Provide the [X, Y] coordinate of the cell's center where the given text is located.  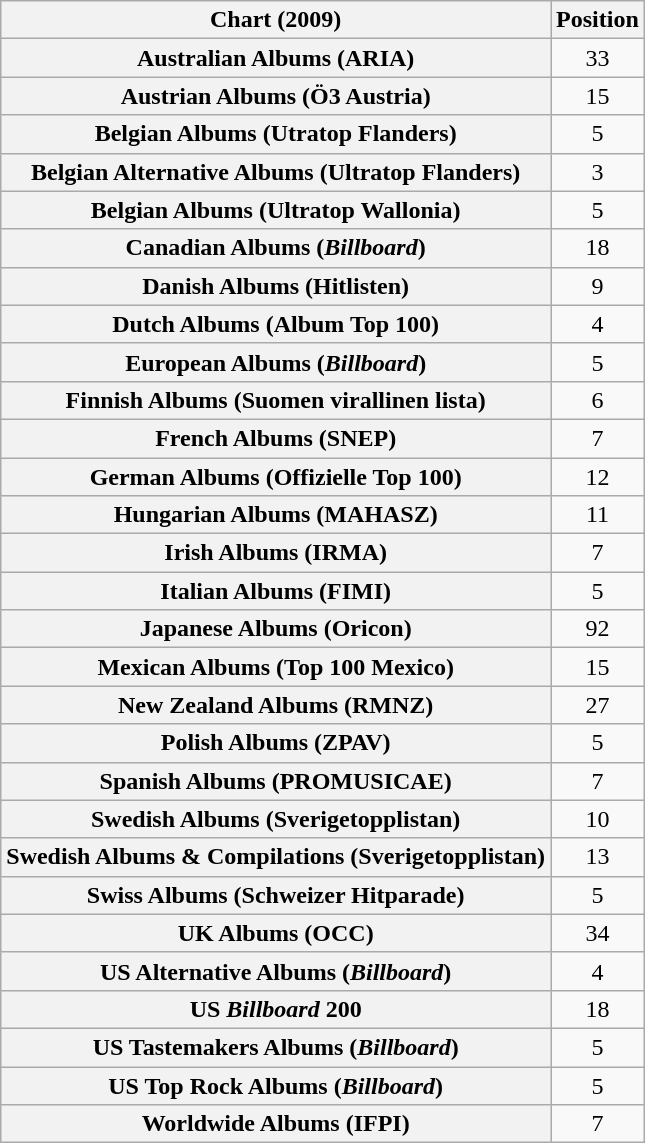
6 [598, 400]
34 [598, 933]
Japanese Albums (Oricon) [276, 629]
Position [598, 20]
Irish Albums (IRMA) [276, 553]
33 [598, 58]
Hungarian Albums (MAHASZ) [276, 515]
US Billboard 200 [276, 1009]
Australian Albums (ARIA) [276, 58]
Worldwide Albums (IFPI) [276, 1124]
Austrian Albums (Ö3 Austria) [276, 96]
New Zealand Albums (RMNZ) [276, 705]
Dutch Albums (Album Top 100) [276, 324]
Spanish Albums (PROMUSICAE) [276, 781]
Danish Albums (Hitlisten) [276, 286]
11 [598, 515]
French Albums (SNEP) [276, 438]
Swiss Albums (Schweizer Hitparade) [276, 895]
Mexican Albums (Top 100 Mexico) [276, 667]
US Alternative Albums (Billboard) [276, 971]
Italian Albums (FIMI) [276, 591]
9 [598, 286]
German Albums (Offizielle Top 100) [276, 477]
Polish Albums (ZPAV) [276, 743]
UK Albums (OCC) [276, 933]
27 [598, 705]
Belgian Alternative Albums (Ultratop Flanders) [276, 172]
3 [598, 172]
92 [598, 629]
Swedish Albums (Sverigetopplistan) [276, 819]
Belgian Albums (Ultratop Wallonia) [276, 210]
US Top Rock Albums (Billboard) [276, 1085]
12 [598, 477]
US Tastemakers Albums (Billboard) [276, 1047]
Finnish Albums (Suomen virallinen lista) [276, 400]
10 [598, 819]
Chart (2009) [276, 20]
Swedish Albums & Compilations (Sverigetopplistan) [276, 857]
Canadian Albums (Billboard) [276, 248]
13 [598, 857]
European Albums (Billboard) [276, 362]
Belgian Albums (Utratop Flanders) [276, 134]
